Return the (X, Y) coordinate for the center point of the cell that contains the specified text.  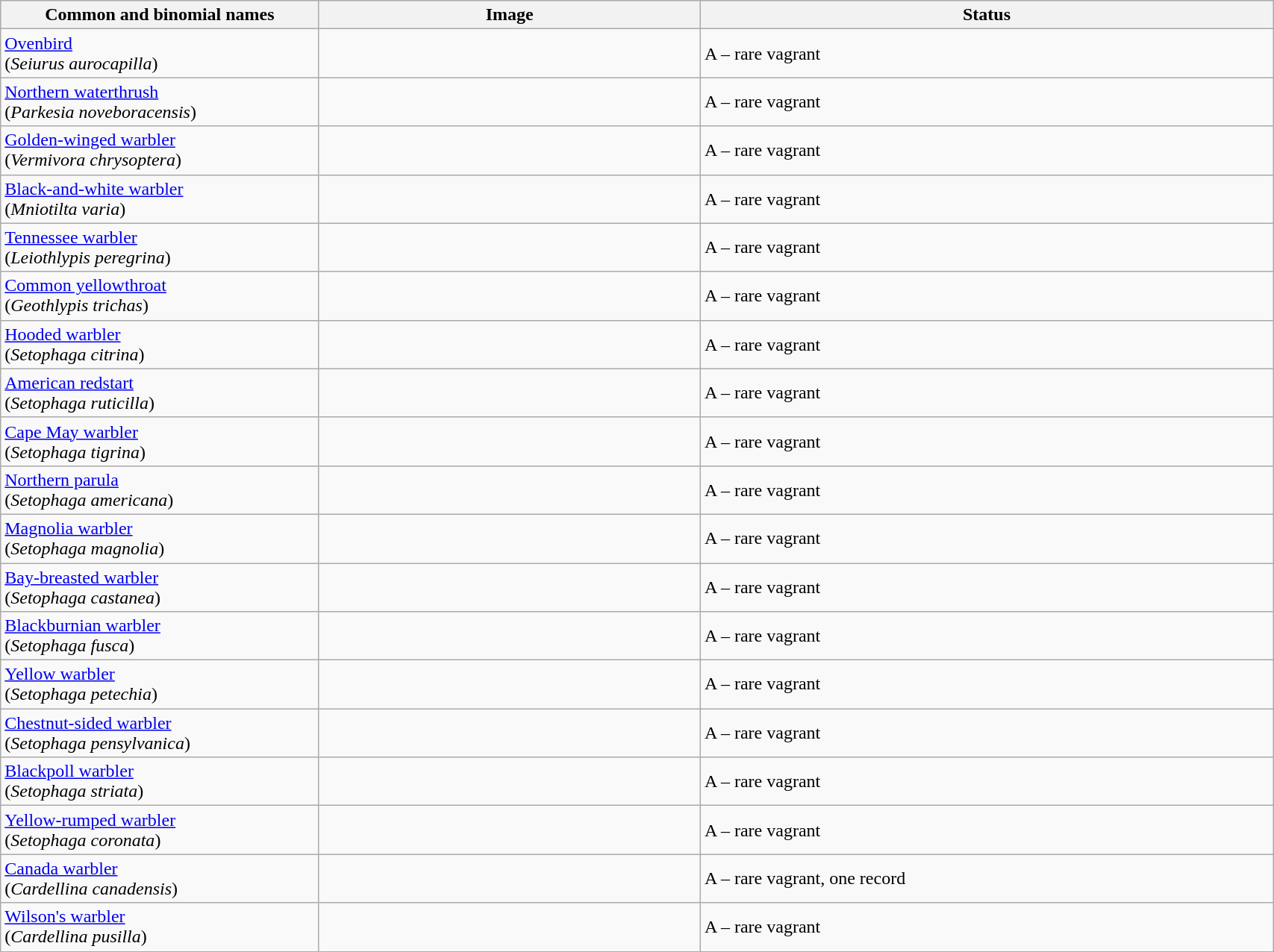
Canada warbler(Cardellina canadensis) (160, 879)
Blackpoll warbler(Setophaga striata) (160, 782)
Black-and-white warbler(Mniotilta varia) (160, 198)
Northern waterthrush(Parkesia noveboracensis) (160, 101)
A – rare vagrant, one record (987, 879)
Golden-winged warbler(Vermivora chrysoptera) (160, 151)
Magnolia warbler(Setophaga magnolia) (160, 539)
Wilson's warbler(Cardellina pusilla) (160, 927)
Ovenbird(Seiurus aurocapilla) (160, 54)
Hooded warbler(Setophaga citrina) (160, 345)
Tennessee warbler(Leiothlypis peregrina) (160, 248)
Common and binomial names (160, 15)
Yellow-rumped warbler(Setophaga coronata) (160, 830)
Cape May warbler(Setophaga tigrina) (160, 442)
Bay-breasted warbler(Setophaga castanea) (160, 586)
American redstart(Setophaga ruticilla) (160, 392)
Chestnut-sided warbler(Setophaga pensylvanica) (160, 733)
Blackburnian warbler(Setophaga fusca) (160, 636)
Status (987, 15)
Common yellowthroat(Geothlypis trichas) (160, 295)
Northern parula(Setophaga americana) (160, 489)
Yellow warbler(Setophaga petechia) (160, 685)
Image (509, 15)
